Find where the given text appears and provide that cell's center as [x, y] coordinate. 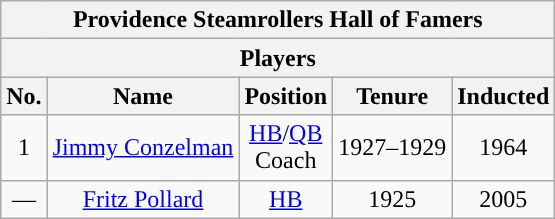
1 [24, 148]
Fritz Pollard [143, 199]
2005 [504, 199]
Tenure [392, 96]
HB/QBCoach [286, 148]
— [24, 199]
No. [24, 96]
Players [278, 58]
Name [143, 96]
HB [286, 199]
1927–1929 [392, 148]
Position [286, 96]
Inducted [504, 96]
1964 [504, 148]
Jimmy Conzelman [143, 148]
1925 [392, 199]
Providence Steamrollers Hall of Famers [278, 20]
